Pinpoint the cell where the given text exists, returning its (x, y) midpoint coordinate. 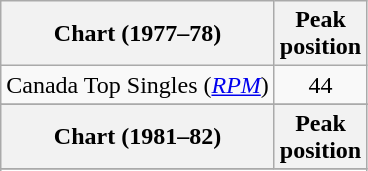
44 (320, 85)
Chart (1981–82) (138, 136)
Chart (1977–78) (138, 34)
Canada Top Singles (RPM) (138, 85)
